Locate the cell with the specified text and output its (X, Y) center coordinate. 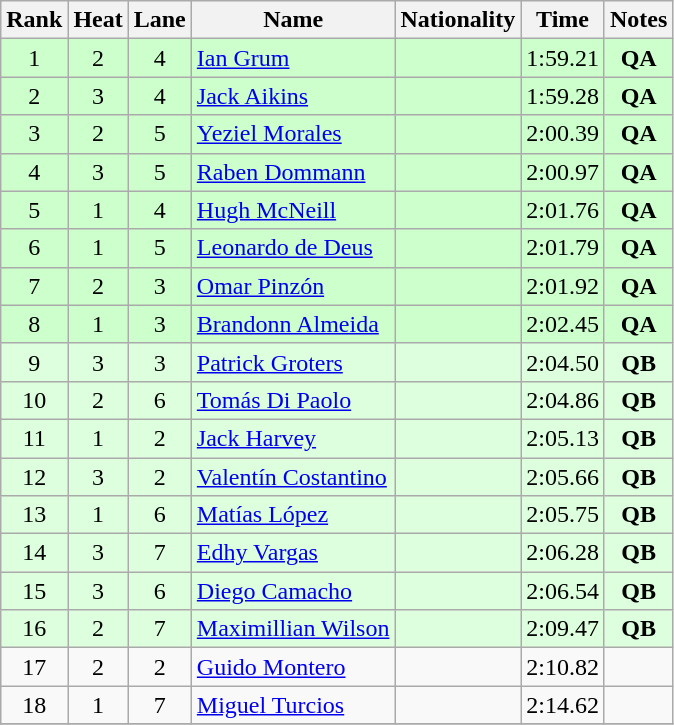
Brandonn Almeida (293, 324)
16 (34, 629)
Jack Harvey (293, 438)
11 (34, 438)
9 (34, 362)
Lane (160, 20)
2:05.13 (563, 438)
2:06.28 (563, 553)
8 (34, 324)
2:05.66 (563, 477)
Time (563, 20)
Leonardo de Deus (293, 248)
Nationality (458, 20)
Maximillian Wilson (293, 629)
Matías López (293, 515)
Patrick Groters (293, 362)
1:59.28 (563, 96)
2:14.62 (563, 705)
Notes (638, 20)
Guido Montero (293, 667)
Hugh McNeill (293, 210)
2:10.82 (563, 667)
Omar Pinzón (293, 286)
13 (34, 515)
15 (34, 591)
14 (34, 553)
17 (34, 667)
2:02.45 (563, 324)
2:00.97 (563, 172)
Name (293, 20)
1:59.21 (563, 58)
Heat (98, 20)
2:09.47 (563, 629)
Ian Grum (293, 58)
Yeziel Morales (293, 134)
Edhy Vargas (293, 553)
Miguel Turcios (293, 705)
2:04.50 (563, 362)
10 (34, 400)
Jack Aikins (293, 96)
2:04.86 (563, 400)
Rank (34, 20)
2:01.92 (563, 286)
Valentín Costantino (293, 477)
2:05.75 (563, 515)
12 (34, 477)
Tomás Di Paolo (293, 400)
Diego Camacho (293, 591)
2:01.76 (563, 210)
18 (34, 705)
2:00.39 (563, 134)
2:06.54 (563, 591)
2:01.79 (563, 248)
Raben Dommann (293, 172)
